Detect which cell encompasses the target text, then output its [x, y] center coordinate. 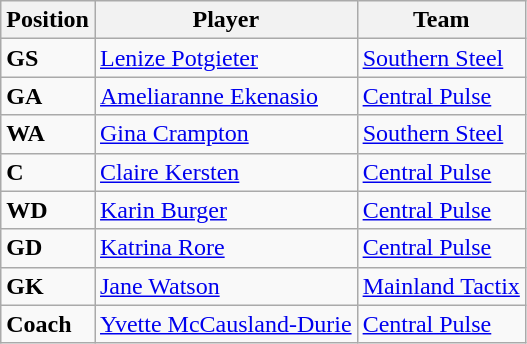
Karin Burger [226, 210]
Lenize Potgieter [226, 58]
GD [48, 248]
WA [48, 134]
Position [48, 20]
GA [48, 96]
Yvette McCausland-Durie [226, 324]
Jane Watson [226, 286]
Gina Crampton [226, 134]
C [48, 172]
Mainland Tactix [441, 286]
Katrina Rore [226, 248]
Player [226, 20]
Coach [48, 324]
GS [48, 58]
WD [48, 210]
Claire Kersten [226, 172]
GK [48, 286]
Ameliaranne Ekenasio [226, 96]
Team [441, 20]
